Return the (X, Y) coordinate for the center point of the cell that contains the specified text.  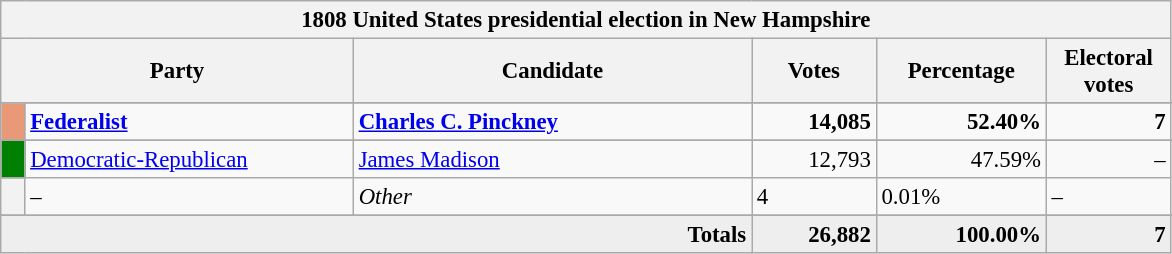
4 (814, 197)
Party (178, 72)
Federalist (189, 122)
James Madison (552, 160)
Electoral votes (1108, 72)
Other (552, 197)
14,085 (814, 122)
Votes (814, 72)
100.00% (961, 235)
0.01% (961, 197)
1808 United States presidential election in New Hampshire (586, 20)
26,882 (814, 235)
12,793 (814, 160)
Democratic-Republican (189, 160)
Percentage (961, 72)
47.59% (961, 160)
Candidate (552, 72)
Charles C. Pinckney (552, 122)
52.40% (961, 122)
Totals (376, 235)
